Search for the cell housing the specified text and yield its (X, Y) center coordinate. 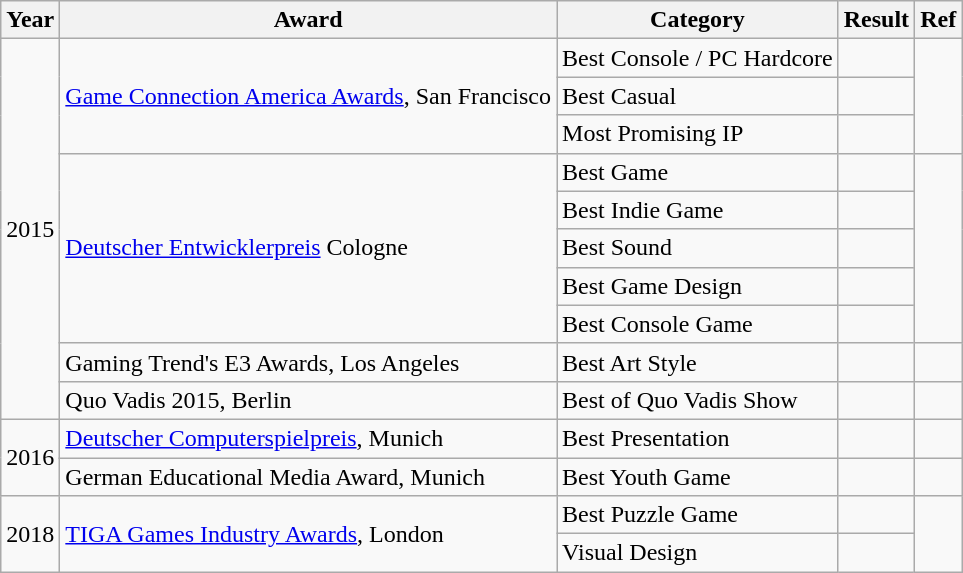
Category (698, 20)
Gaming Trend's E3 Awards, Los Angeles (308, 362)
TIGA Games Industry Awards, London (308, 534)
Best Game (698, 172)
Best of Quo Vadis Show (698, 400)
Game Connection America Awards, San Francisco (308, 96)
Result (876, 20)
2018 (30, 534)
Ref (938, 20)
Best Console / PC Hardcore (698, 58)
Best Youth Game (698, 477)
Best Indie Game (698, 210)
Deutscher Entwicklerpreis Cologne (308, 248)
Best Presentation (698, 438)
Year (30, 20)
Deutscher Computerspielpreis, Munich (308, 438)
Visual Design (698, 553)
German Educational Media Award, Munich (308, 477)
2016 (30, 457)
Quo Vadis 2015, Berlin (308, 400)
Best Puzzle Game (698, 515)
2015 (30, 230)
Best Art Style (698, 362)
Most Promising IP (698, 134)
Best Game Design (698, 286)
Best Casual (698, 96)
Award (308, 20)
Best Console Game (698, 324)
Best Sound (698, 248)
